Pinpoint the cell where the given text exists, returning its [x, y] midpoint coordinate. 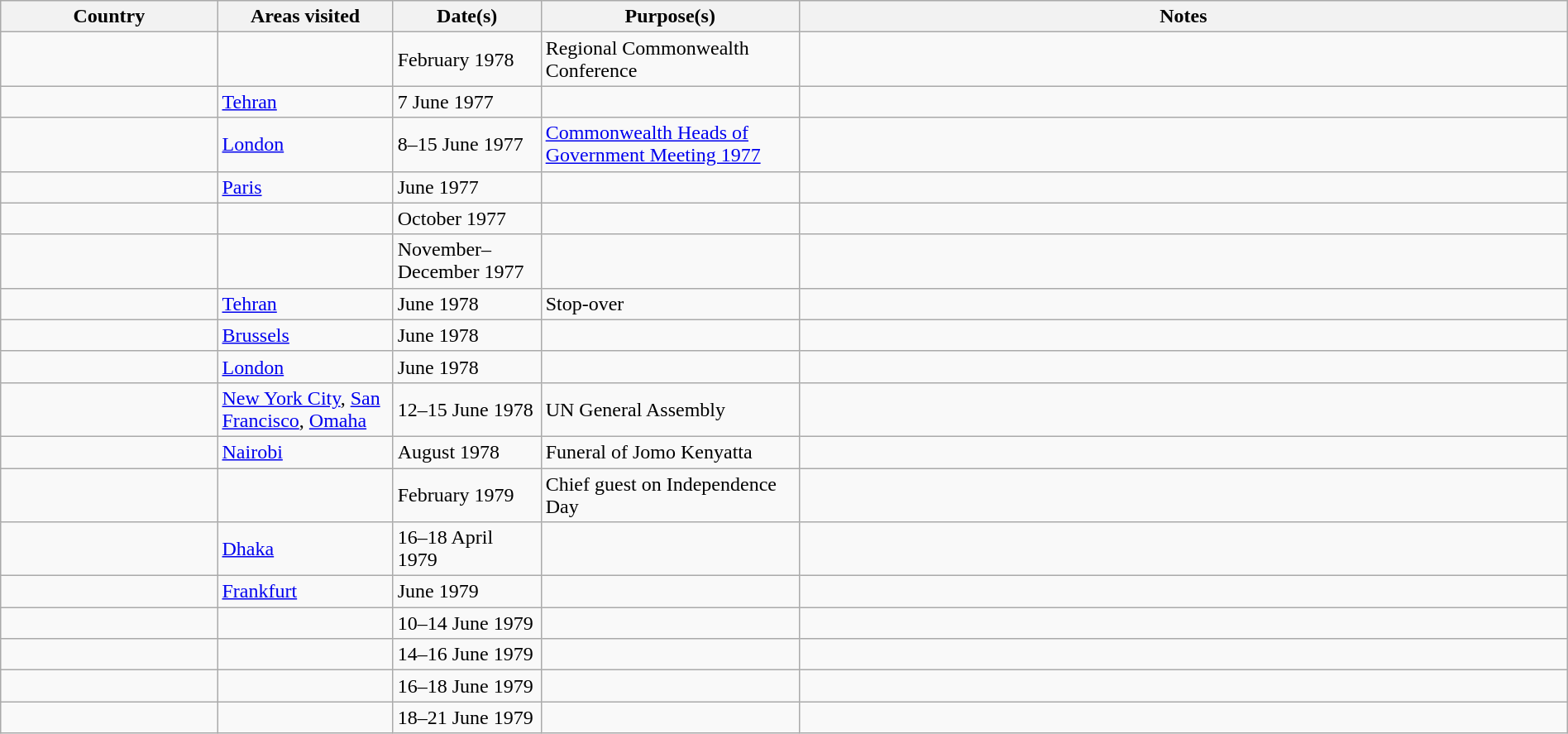
UN General Assembly [670, 409]
Nairobi [305, 452]
8–15 June 1977 [466, 144]
14–16 June 1979 [466, 655]
June 1977 [466, 187]
Purpose(s) [670, 17]
Stop-over [670, 304]
16–18 June 1979 [466, 686]
16–18 April 1979 [466, 549]
February 1978 [466, 60]
October 1977 [466, 218]
Notes [1183, 17]
Date(s) [466, 17]
Chief guest on Independence Day [670, 495]
Funeral of Jomo Kenyatta [670, 452]
June 1979 [466, 592]
February 1979 [466, 495]
November–December 1977 [466, 261]
Areas visited [305, 17]
12–15 June 1978 [466, 409]
Dhaka [305, 549]
Brussels [305, 335]
August 1978 [466, 452]
18–21 June 1979 [466, 717]
New York City, San Francisco, Omaha [305, 409]
10–14 June 1979 [466, 623]
Frankfurt [305, 592]
Commonwealth Heads of Government Meeting 1977 [670, 144]
Paris [305, 187]
Country [109, 17]
7 June 1977 [466, 102]
Regional Commonwealth Conference [670, 60]
